Return the (X, Y) coordinate for the center point of the cell that contains the specified text.  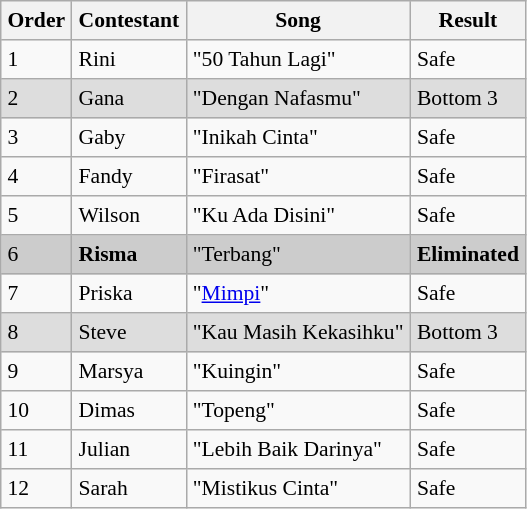
Sarah (129, 488)
"Dengan Nafasmu" (298, 98)
Result (468, 20)
Julian (129, 450)
Eliminated (468, 254)
2 (36, 98)
Priska (129, 294)
Fandy (129, 176)
Dimas (129, 410)
3 (36, 138)
Marsya (129, 372)
"Topeng" (298, 410)
5 (36, 216)
12 (36, 488)
10 (36, 410)
Rini (129, 60)
1 (36, 60)
"Terbang" (298, 254)
Gana (129, 98)
8 (36, 332)
"50 Tahun Lagi" (298, 60)
"Mimpi" (298, 294)
Song (298, 20)
Order (36, 20)
9 (36, 372)
7 (36, 294)
11 (36, 450)
Risma (129, 254)
Steve (129, 332)
Gaby (129, 138)
"Mistikus Cinta" (298, 488)
Wilson (129, 216)
"Kuingin" (298, 372)
"Firasat" (298, 176)
4 (36, 176)
"Lebih Baik Darinya" (298, 450)
6 (36, 254)
"Inikah Cinta" (298, 138)
"Ku Ada Disini" (298, 216)
Contestant (129, 20)
"Kau Masih Kekasihku" (298, 332)
